Provide the [x, y] coordinate of the cell's center where the given text is located.  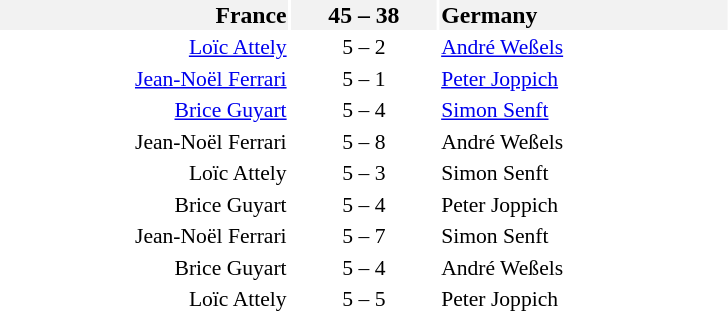
5 – 2 [364, 47]
5 – 7 [364, 236]
5 – 3 [364, 173]
5 – 8 [364, 142]
5 – 1 [364, 78]
France [144, 15]
45 – 38 [364, 15]
Germany [584, 15]
